Capture the cell that displays the provided text and extract its (X, Y) central coordinate. 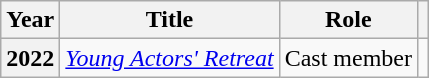
Year (30, 20)
2022 (30, 58)
Role (348, 20)
Title (170, 20)
Young Actors' Retreat (170, 58)
Cast member (348, 58)
